Determine the (X, Y) coordinate at the center of the cell enclosing the given text.  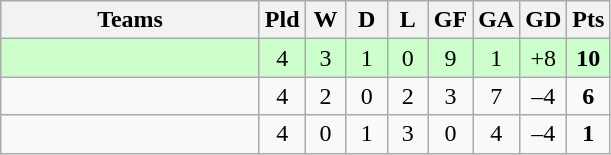
+8 (544, 58)
GF (450, 20)
Pts (588, 20)
GA (496, 20)
D (366, 20)
10 (588, 58)
9 (450, 58)
7 (496, 96)
GD (544, 20)
W (326, 20)
6 (588, 96)
Pld (282, 20)
L (408, 20)
Teams (130, 20)
